From the cell containing the given text, extract its center point as (X, Y) coordinate. 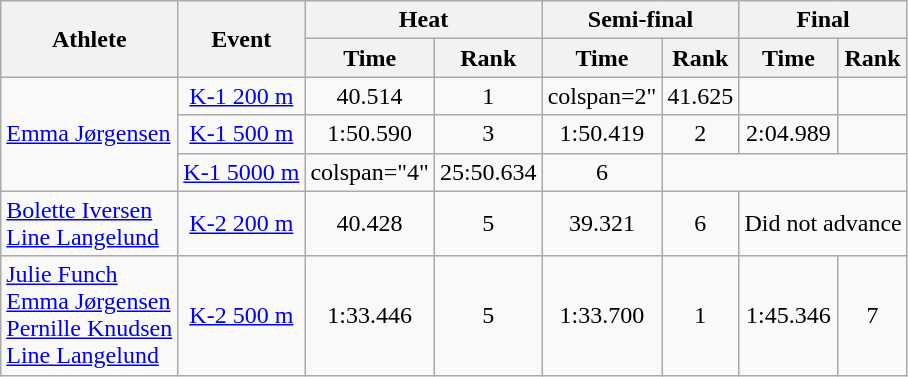
1:45.346 (788, 316)
K-2 200 m (242, 224)
Did not advance (823, 224)
Athlete (90, 39)
Event (242, 39)
1:50.590 (370, 134)
39.321 (602, 224)
colspan="4" (370, 172)
Heat (424, 20)
K-1 5000 m (242, 172)
2:04.989 (788, 134)
41.625 (700, 96)
40.514 (370, 96)
K-2 500 m (242, 316)
25:50.634 (488, 172)
colspan=2" (602, 96)
3 (488, 134)
2 (700, 134)
Semi-final (640, 20)
1:50.419 (602, 134)
40.428 (370, 224)
Bolette IversenLine Langelund (90, 224)
Julie FunchEmma JørgensenPernille KnudsenLine Langelund (90, 316)
1:33.446 (370, 316)
K-1 200 m (242, 96)
1:33.700 (602, 316)
Emma Jørgensen (90, 134)
7 (872, 316)
Final (823, 20)
K-1 500 m (242, 134)
